Extract the (X, Y) coordinate from the center of the cell holding the provided text.  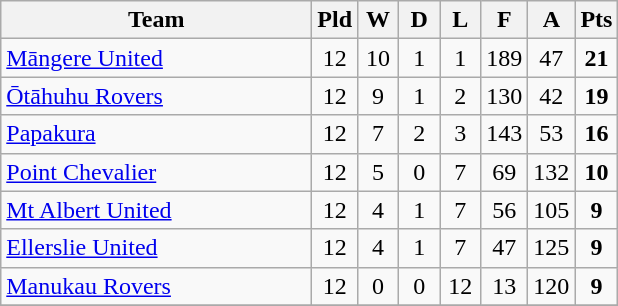
189 (504, 58)
Point Chevalier (156, 172)
F (504, 20)
56 (504, 210)
Mt Albert United (156, 210)
3 (460, 134)
W (378, 20)
Māngere United (156, 58)
D (420, 20)
L (460, 20)
Pld (335, 20)
69 (504, 172)
13 (504, 286)
21 (596, 58)
Team (156, 20)
19 (596, 96)
105 (552, 210)
132 (552, 172)
53 (552, 134)
143 (504, 134)
Papakura (156, 134)
Ōtāhuhu Rovers (156, 96)
125 (552, 248)
5 (378, 172)
42 (552, 96)
A (552, 20)
Pts (596, 20)
Ellerslie United (156, 248)
130 (504, 96)
120 (552, 286)
Manukau Rovers (156, 286)
16 (596, 134)
